Scan for the cell matching the given text and deliver its [X, Y] coordinate at center. 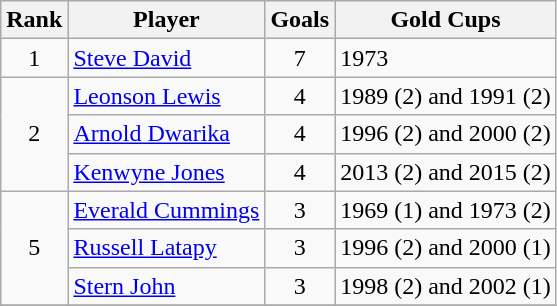
Player [166, 20]
Rank [34, 20]
2 [34, 134]
Everald Cummings [166, 210]
Gold Cups [446, 20]
Russell Latapy [166, 248]
1996 (2) and 2000 (1) [446, 248]
1989 (2) and 1991 (2) [446, 96]
Stern John [166, 286]
Kenwyne Jones [166, 172]
2013 (2) and 2015 (2) [446, 172]
5 [34, 248]
1 [34, 58]
7 [300, 58]
1998 (2) and 2002 (1) [446, 286]
1973 [446, 58]
1969 (1) and 1973 (2) [446, 210]
Steve David [166, 58]
Goals [300, 20]
1996 (2) and 2000 (2) [446, 134]
Arnold Dwarika [166, 134]
Leonson Lewis [166, 96]
